Scan for the cell matching the given text and deliver its [x, y] coordinate at center. 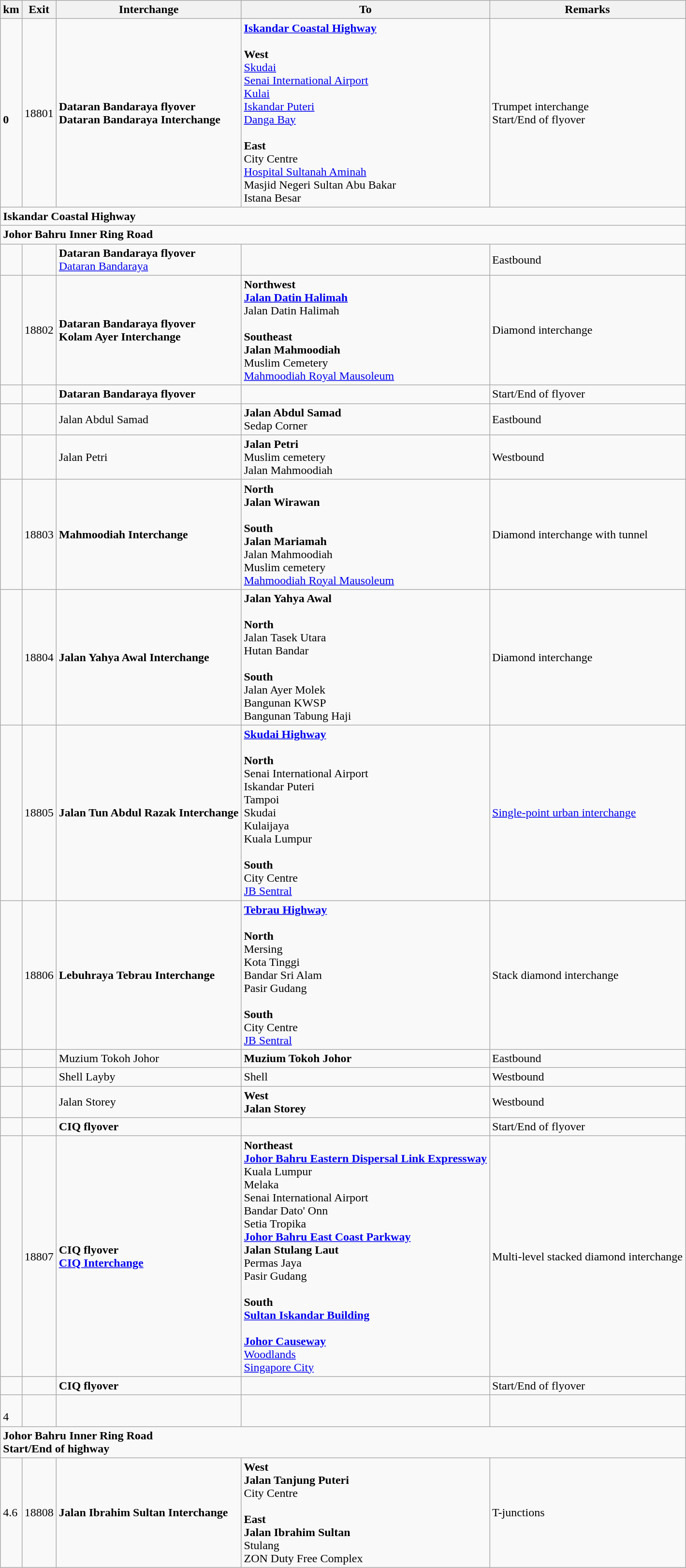
Dataran Bandaraya flyoverKolam Ayer Interchange [149, 330]
Iskandar Coastal Highway [343, 216]
To [365, 10]
CIQ flyoverCIQ Interchange [149, 1257]
km [11, 10]
18802 [39, 330]
Stack diamond interchange [588, 975]
NorthJalan WirawanSouthJalan MariamahJalan MahmoodiahMuslim cemeteryMahmoodiah Royal Mausoleum [365, 534]
Tebrau HighwayNorth Mersing Kota Tinggi Bandar Sri Alam Pasir GudangSouth City CentreJB Sentral [365, 975]
Johor Bahru Inner Ring Road [343, 235]
Lebuhraya Tebrau Interchange [149, 975]
NorthwestJalan Datin HalimahJalan Datin HalimahSoutheastJalan MahmoodiahMuslim CemeteryMahmoodiah Royal Mausoleum [365, 330]
Jalan PetriMuslim cemeteryJalan Mahmoodiah [365, 457]
18804 [39, 657]
Multi-level stacked diamond interchange [588, 1257]
Dataran Bandaraya flyover [149, 394]
Jalan Storey [149, 1102]
4 [11, 1410]
18805 [39, 813]
0 [11, 113]
Johor Bahru Inner Ring RoadStart/End of highway [343, 1442]
Jalan Abdul Samad [149, 419]
Jalan Yahya AwalNorthJalan Tasek UtaraHutan BandarSouthJalan Ayer MolekBangunan KWSPBangunan Tabung Haji [365, 657]
Remarks [588, 10]
Jalan Yahya Awal Interchange [149, 657]
18807 [39, 1257]
Jalan Abdul SamadSedap Corner [365, 419]
Single-point urban interchange [588, 813]
Diamond interchange with tunnel [588, 534]
WestJalan Tanjung PuteriCity CentreEastJalan Ibrahim SultanStulangZON Duty Free Complex [365, 1513]
Dataran Bandaraya flyoverDataran Bandaraya Interchange [149, 113]
Trumpet interchangeStart/End of flyover [588, 113]
18808 [39, 1513]
Mahmoodiah Interchange [149, 534]
Jalan Tun Abdul Razak Interchange [149, 813]
Dataran Bandaraya flyoverDataran Bandaraya [149, 259]
Interchange [149, 10]
Exit [39, 10]
WestJalan Storey [365, 1102]
Skudai HighwayNorth Senai International Airport Iskandar Puteri Tampoi Skudai Kulaijaya Kuala LumpurSouth City CentreJB Sentral [365, 813]
Jalan Petri [149, 457]
Shell Layby [149, 1077]
Shell [365, 1077]
18803 [39, 534]
4.6 [11, 1513]
18801 [39, 113]
Jalan Ibrahim Sultan Interchange [149, 1513]
T-junctions [588, 1513]
18806 [39, 975]
